Return [X, Y] of the center of cell containing provided text 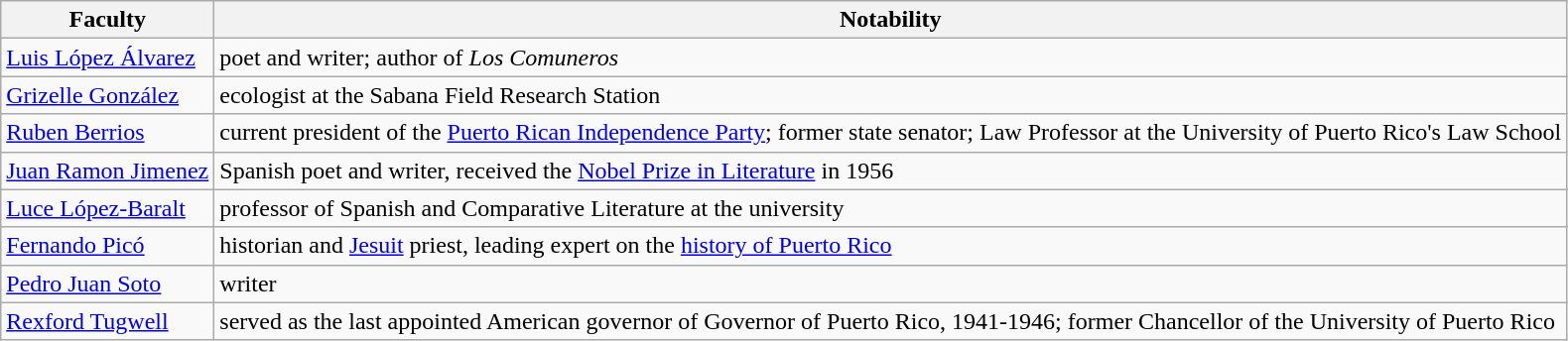
Luce López-Baralt [107, 208]
poet and writer; author of Los Comuneros [891, 57]
professor of Spanish and Comparative Literature at the university [891, 208]
writer [891, 284]
Fernando Picó [107, 246]
Juan Ramon Jimenez [107, 170]
Grizelle González [107, 95]
Rexford Tugwell [107, 321]
ecologist at the Sabana Field Research Station [891, 95]
served as the last appointed American governor of Governor of Puerto Rico, 1941-1946; former Chancellor of the University of Puerto Rico [891, 321]
Faculty [107, 20]
historian and Jesuit priest, leading expert on the history of Puerto Rico [891, 246]
Ruben Berrios [107, 133]
current president of the Puerto Rican Independence Party; former state senator; Law Professor at the University of Puerto Rico's Law School [891, 133]
Pedro Juan Soto [107, 284]
Luis López Álvarez [107, 57]
Spanish poet and writer, received the Nobel Prize in Literature in 1956 [891, 170]
Notability [891, 20]
